Capture the cell that displays the provided text and extract its [X, Y] central coordinate. 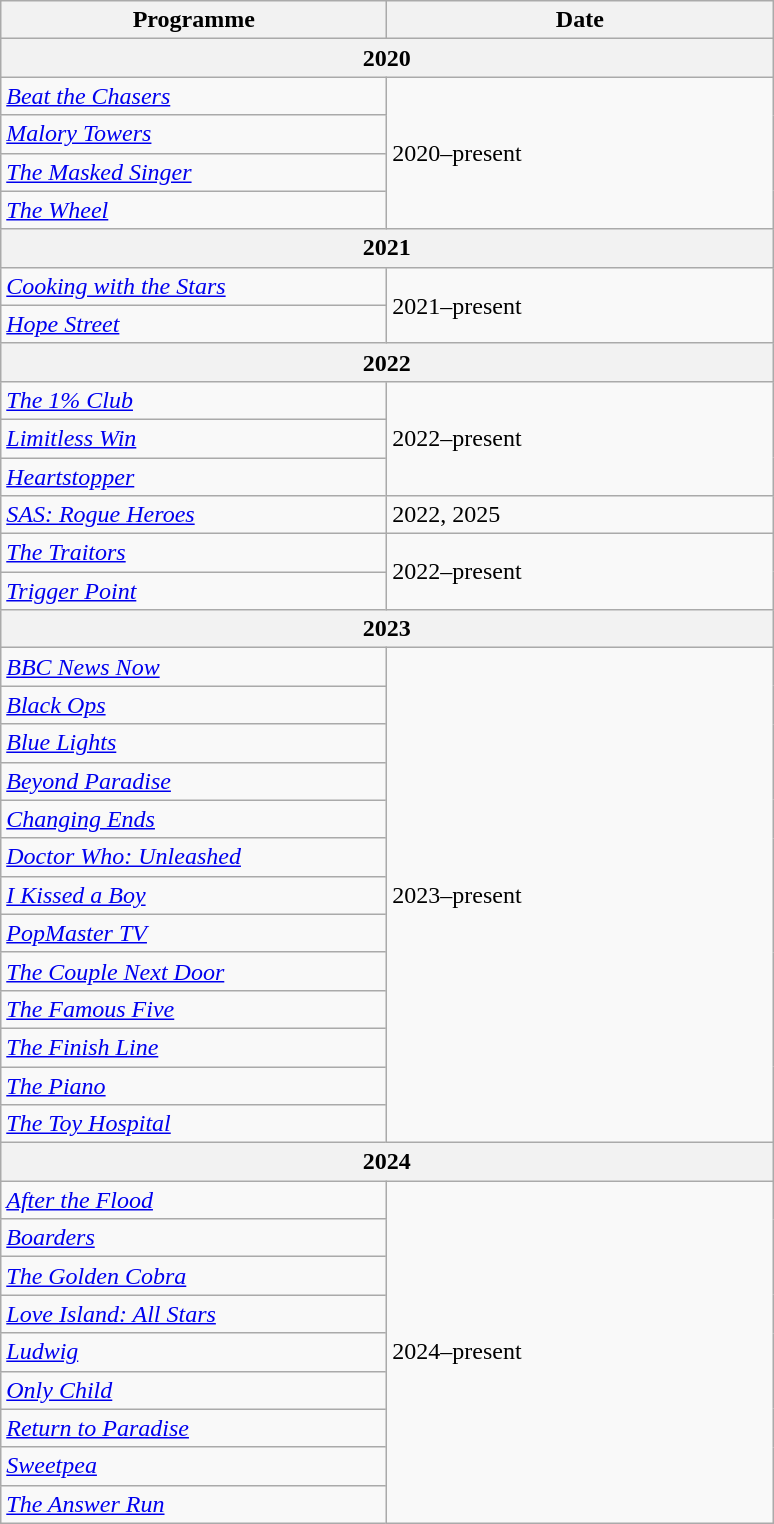
Only Child [194, 1390]
After the Flood [194, 1200]
Love Island: All Stars [194, 1314]
Boarders [194, 1238]
SAS: Rogue Heroes [194, 515]
Hope Street [194, 324]
2021 [387, 248]
The Answer Run [194, 1504]
2022, 2025 [580, 515]
BBC News Now [194, 667]
2024 [387, 1162]
The Couple Next Door [194, 971]
Trigger Point [194, 591]
2022 [387, 362]
Beat the Chasers [194, 96]
Limitless Win [194, 438]
Ludwig [194, 1352]
Beyond Paradise [194, 781]
PopMaster TV [194, 933]
Sweetpea [194, 1466]
Programme [194, 20]
Malory Towers [194, 134]
2021–present [580, 305]
Black Ops [194, 705]
The Famous Five [194, 1009]
The Wheel [194, 210]
2020 [387, 58]
2023–present [580, 896]
Changing Ends [194, 819]
The Toy Hospital [194, 1124]
The Piano [194, 1085]
The 1% Club [194, 400]
2024–present [580, 1352]
The Traitors [194, 553]
Return to Paradise [194, 1428]
I Kissed a Boy [194, 895]
Date [580, 20]
Cooking with the Stars [194, 286]
The Masked Singer [194, 172]
Blue Lights [194, 743]
2023 [387, 629]
The Finish Line [194, 1047]
Doctor Who: Unleashed [194, 857]
2020–present [580, 153]
The Golden Cobra [194, 1276]
Heartstopper [194, 477]
